Return the (x, y) coordinate for the center point of the cell that contains the specified text.  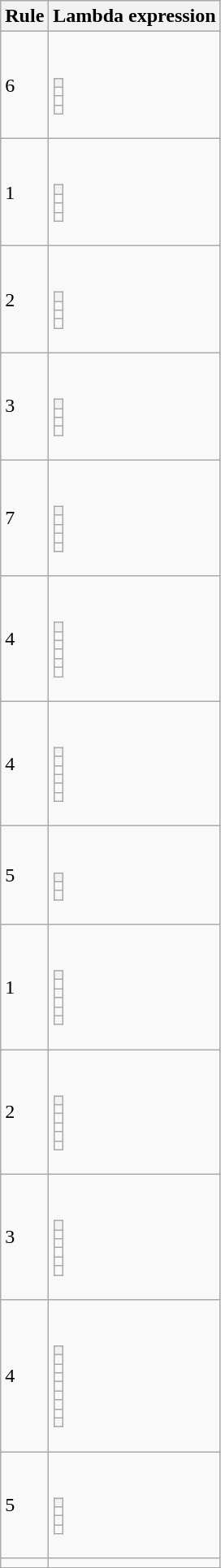
6 (24, 85)
7 (24, 518)
Rule (24, 16)
Lambda expression (135, 16)
